Locate the cell with the specified text and output its (X, Y) center coordinate. 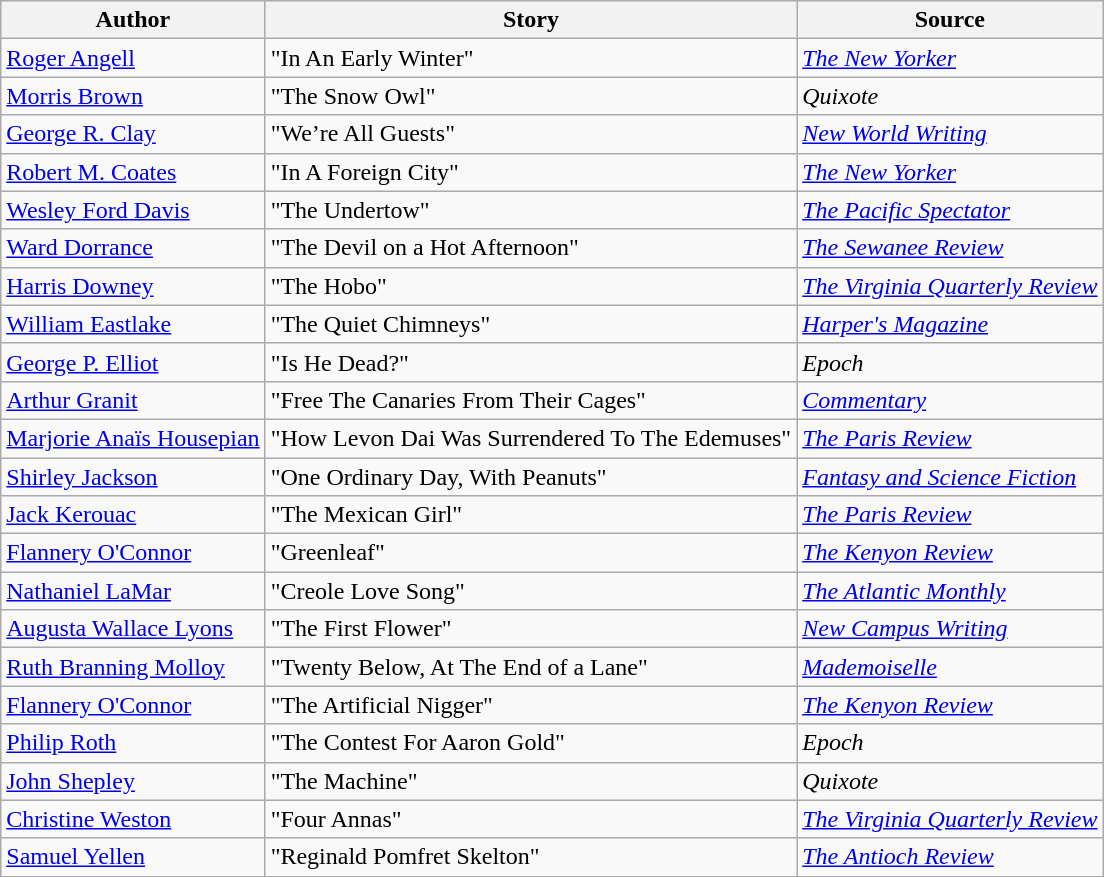
Nathaniel LaMar (133, 591)
"The Machine" (531, 781)
"The Snow Owl" (531, 96)
Christine Weston (133, 819)
Morris Brown (133, 96)
"Is He Dead?" (531, 362)
"The Undertow" (531, 210)
"Reginald Pomfret Skelton" (531, 857)
Author (133, 20)
"Creole Love Song" (531, 591)
"Four Annas" (531, 819)
Harper's Magazine (950, 324)
Robert M. Coates (133, 172)
Jack Kerouac (133, 515)
Augusta Wallace Lyons (133, 629)
"How Levon Dai Was Surrendered To The Edemuses" (531, 438)
New Campus Writing (950, 629)
"The Quiet Chimneys" (531, 324)
"The Hobo" (531, 286)
"Twenty Below, At The End of a Lane" (531, 667)
"We’re All Guests" (531, 134)
George P. Elliot (133, 362)
Source (950, 20)
The Antioch Review (950, 857)
Wesley Ford Davis (133, 210)
Ruth Branning Molloy (133, 667)
Fantasy and Science Fiction (950, 477)
Harris Downey (133, 286)
Arthur Granit (133, 400)
"In A Foreign City" (531, 172)
New World Writing (950, 134)
Story (531, 20)
The Atlantic Monthly (950, 591)
"Greenleaf" (531, 553)
"The Mexican Girl" (531, 515)
Ward Dorrance (133, 248)
Mademoiselle (950, 667)
Commentary (950, 400)
Shirley Jackson (133, 477)
The Sewanee Review (950, 248)
"The Artificial Nigger" (531, 705)
"The First Flower" (531, 629)
William Eastlake (133, 324)
"The Devil on a Hot Afternoon" (531, 248)
Samuel Yellen (133, 857)
The Pacific Spectator (950, 210)
Marjorie Anaïs Housepian (133, 438)
"One Ordinary Day, With Peanuts" (531, 477)
John Shepley (133, 781)
"The Contest For Aaron Gold" (531, 743)
Philip Roth (133, 743)
Roger Angell (133, 58)
George R. Clay (133, 134)
"Free The Canaries From Their Cages" (531, 400)
"In An Early Winter" (531, 58)
